Search for the cell housing the specified text and yield its (X, Y) center coordinate. 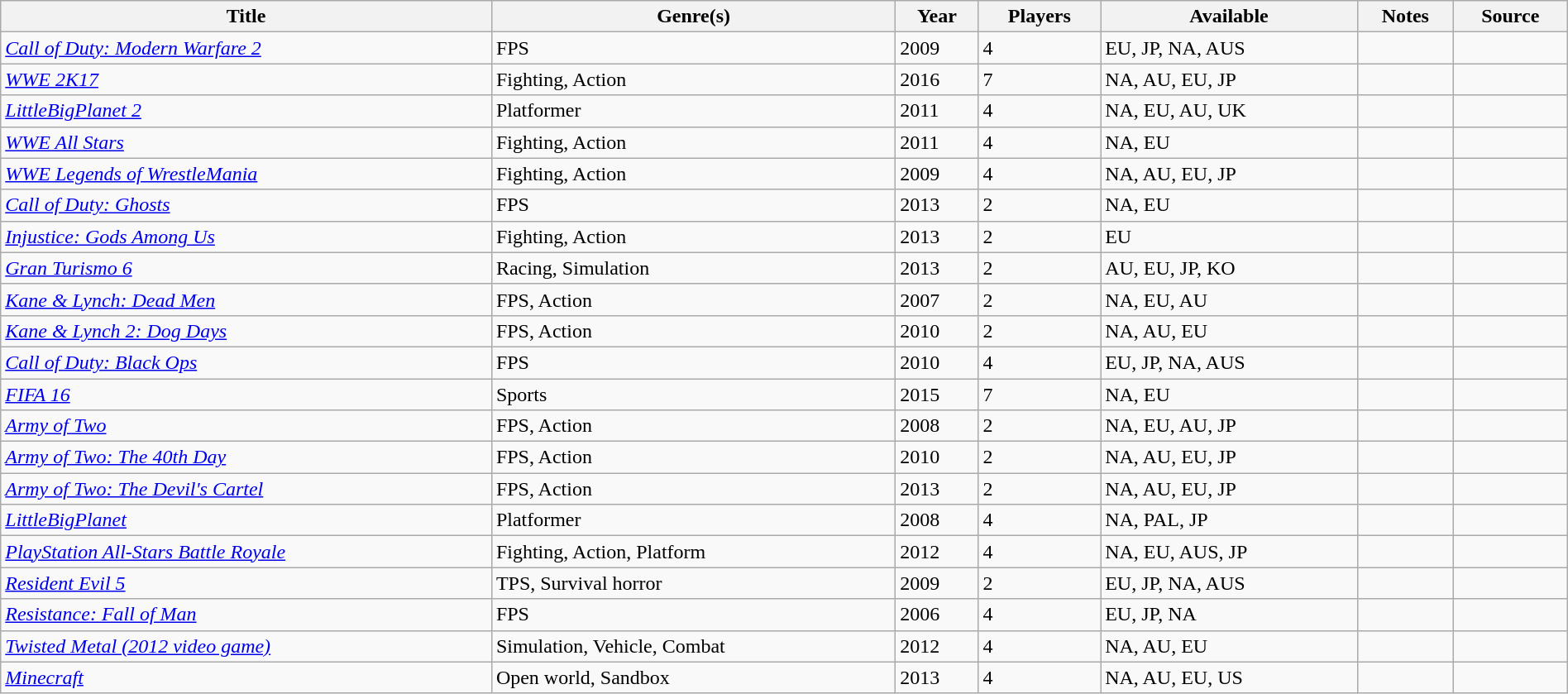
NA, EU, AU, UK (1229, 111)
Sports (693, 395)
LittleBigPlanet (246, 520)
TPS, Survival horror (693, 583)
WWE All Stars (246, 142)
Kane & Lynch: Dead Men (246, 299)
Title (246, 17)
Players (1040, 17)
2016 (937, 79)
Notes (1405, 17)
NA, EU, AU (1229, 299)
WWE 2K17 (246, 79)
NA, EU, AU, JP (1229, 426)
2007 (937, 299)
Available (1229, 17)
WWE Legends of WrestleMania (246, 174)
LittleBigPlanet 2 (246, 111)
NA, AU, EU, US (1229, 677)
2006 (937, 615)
Army of Two: The Devil's Cartel (246, 489)
Army of Two (246, 426)
Call of Duty: Black Ops (246, 362)
Open world, Sandbox (693, 677)
Kane & Lynch 2: Dog Days (246, 331)
Twisted Metal (2012 video game) (246, 646)
Minecraft (246, 677)
EU (1229, 237)
Call of Duty: Ghosts (246, 205)
Injustice: Gods Among Us (246, 237)
Source (1510, 17)
NA, EU, AUS, JP (1229, 552)
Fighting, Action, Platform (693, 552)
Army of Two: The 40th Day (246, 457)
NA, PAL, JP (1229, 520)
Racing, Simulation (693, 268)
Resident Evil 5 (246, 583)
FIFA 16 (246, 395)
PlayStation All-Stars Battle Royale (246, 552)
Year (937, 17)
Simulation, Vehicle, Combat (693, 646)
EU, JP, NA (1229, 615)
Gran Turismo 6 (246, 268)
2015 (937, 395)
AU, EU, JP, KO (1229, 268)
Genre(s) (693, 17)
Resistance: Fall of Man (246, 615)
Call of Duty: Modern Warfare 2 (246, 48)
